Capture the cell that displays the provided text and extract its (X, Y) central coordinate. 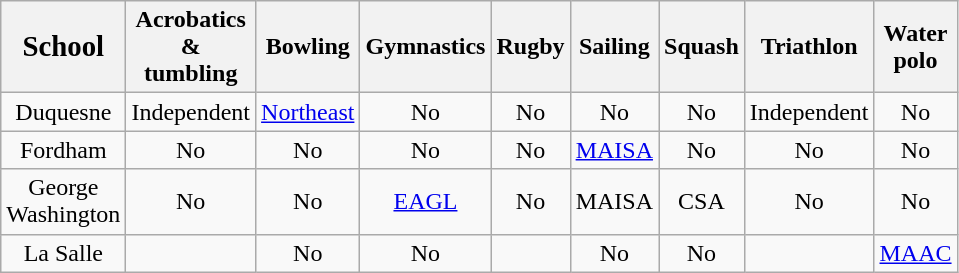
Triathlon (809, 47)
Acrobatics & tumbling (191, 47)
Northeast (308, 112)
Squash (701, 47)
George Washington (64, 202)
School (64, 47)
Sailing (614, 47)
Rugby (530, 47)
Fordham (64, 150)
CSA (701, 202)
EAGL (426, 202)
Gymnastics (426, 47)
Water polo (916, 47)
La Salle (64, 253)
MAAC (916, 253)
Duquesne (64, 112)
Bowling (308, 47)
